Search for the cell housing the specified text and yield its [x, y] center coordinate. 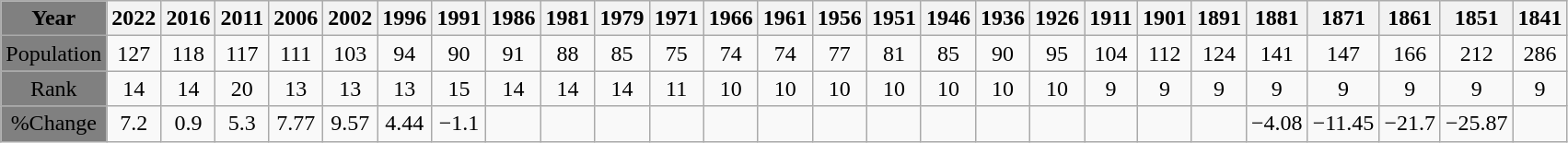
2006 [296, 18]
124 [1219, 54]
1861 [1411, 18]
1979 [622, 18]
1891 [1219, 18]
104 [1111, 54]
103 [350, 54]
94 [405, 54]
−11.45 [1343, 124]
1966 [731, 18]
2022 [134, 18]
88 [567, 54]
20 [242, 89]
9.57 [350, 124]
15 [459, 89]
1936 [1004, 18]
91 [514, 54]
141 [1278, 54]
1871 [1343, 18]
1986 [514, 18]
117 [242, 54]
1841 [1539, 18]
81 [893, 54]
Rank [53, 89]
1881 [1278, 18]
212 [1477, 54]
−25.87 [1477, 124]
1946 [948, 18]
1901 [1164, 18]
%Change [53, 124]
1996 [405, 18]
166 [1411, 54]
2002 [350, 18]
95 [1057, 54]
127 [134, 54]
1951 [893, 18]
2011 [242, 18]
1851 [1477, 18]
11 [676, 89]
1926 [1057, 18]
1956 [840, 18]
5.3 [242, 124]
1971 [676, 18]
1911 [1111, 18]
−4.08 [1278, 124]
112 [1164, 54]
286 [1539, 54]
7.77 [296, 124]
1991 [459, 18]
2016 [188, 18]
−1.1 [459, 124]
75 [676, 54]
118 [188, 54]
Population [53, 54]
Year [53, 18]
7.2 [134, 124]
1981 [567, 18]
77 [840, 54]
1961 [784, 18]
147 [1343, 54]
−21.7 [1411, 124]
111 [296, 54]
0.9 [188, 124]
4.44 [405, 124]
